Return the [x, y] coordinate for the center point of the cell that contains the specified text.  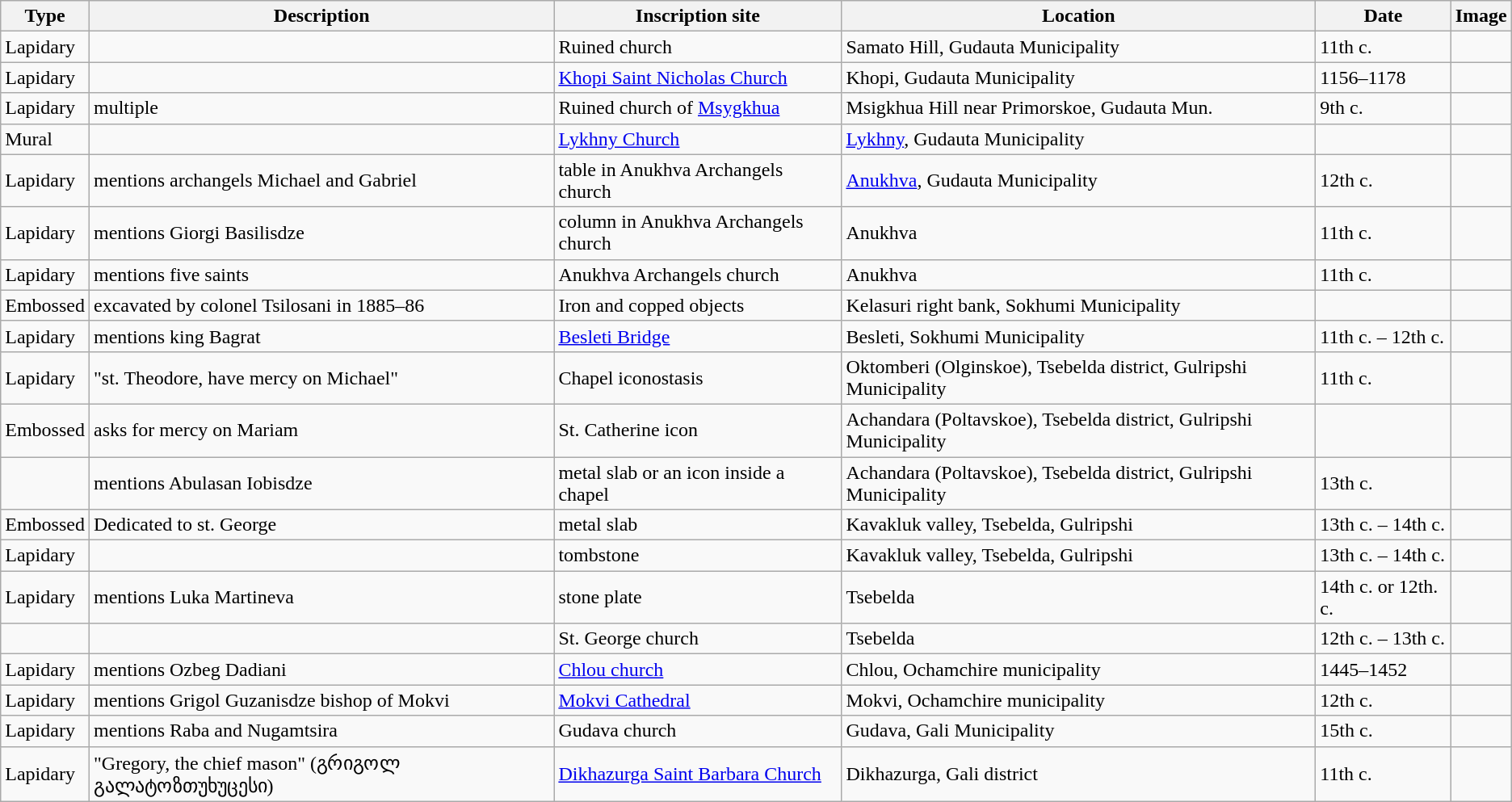
column in Anukhva Archangels church [698, 233]
Khopi, Gudauta Municipality [1079, 78]
Description [321, 16]
Ruined church of Msygkhua [698, 108]
Location [1079, 16]
9th c. [1383, 108]
Besleti Bridge [698, 336]
mentions five saints [321, 275]
15th c. [1383, 731]
mentions Ozbeg Dadiani [321, 670]
asks for mercy on Mariam [321, 430]
Dedicated to st. George [321, 525]
mentions Luka Martineva [321, 598]
13th c. [1383, 483]
multiple [321, 108]
mentions Raba and Nugamtsira [321, 731]
St. Catherine icon [698, 430]
Gudava church [698, 731]
Lykhny, Gudauta Municipality [1079, 139]
mentions Abulasan Iobisdze [321, 483]
Mokvi, Ochamchire municipality [1079, 700]
Ruined church [698, 47]
Date [1383, 16]
mentions archangels Michael and Gabriel [321, 181]
Anukhva Archangels church [698, 275]
mentions Giorgi Basilisdze [321, 233]
Dikhazurga, Gali district [1079, 774]
1445–1452 [1383, 670]
excavated by colonel Tsilosani in 1885–86 [321, 305]
Chlou church [698, 670]
Lykhny Church [698, 139]
metal slab [698, 525]
Besleti, Sokhumi Municipality [1079, 336]
1156–1178 [1383, 78]
metal slab or an icon inside a chapel [698, 483]
Chlou, Ochamchire municipality [1079, 670]
11th c. – 12th c. [1383, 336]
Msigkhua Hill near Primorskoe, Gudauta Mun. [1079, 108]
Gudava, Gali Municipality [1079, 731]
St. George church [698, 639]
"st. Theodore, have mercy on Michael" [321, 378]
tombstone [698, 556]
14th c. or 12th. c. [1383, 598]
Dikhazurga Saint Barbara Church [698, 774]
12th c. – 13th c. [1383, 639]
"Gregory, the chief mason" (გრიგოლ გალატოზთუხუცესი) [321, 774]
stone plate [698, 598]
Image [1481, 16]
mentions Grigol Guzanisdze bishop of Mokvi [321, 700]
Oktomberi (Olginskoe), Tsebelda district, Gulripshi Municipality [1079, 378]
Khopi Saint Nicholas Church [698, 78]
Iron and copped objects [698, 305]
mentions king Bagrat [321, 336]
Mokvi Cathedral [698, 700]
Inscription site [698, 16]
Samato Hill, Gudauta Municipality [1079, 47]
Kelasuri right bank, Sokhumi Municipality [1079, 305]
Mural [45, 139]
Chapel iconostasis [698, 378]
Anukhva, Gudauta Municipality [1079, 181]
Type [45, 16]
table in Anukhva Archangels church [698, 181]
